Return [X, Y] of the center of cell containing provided text 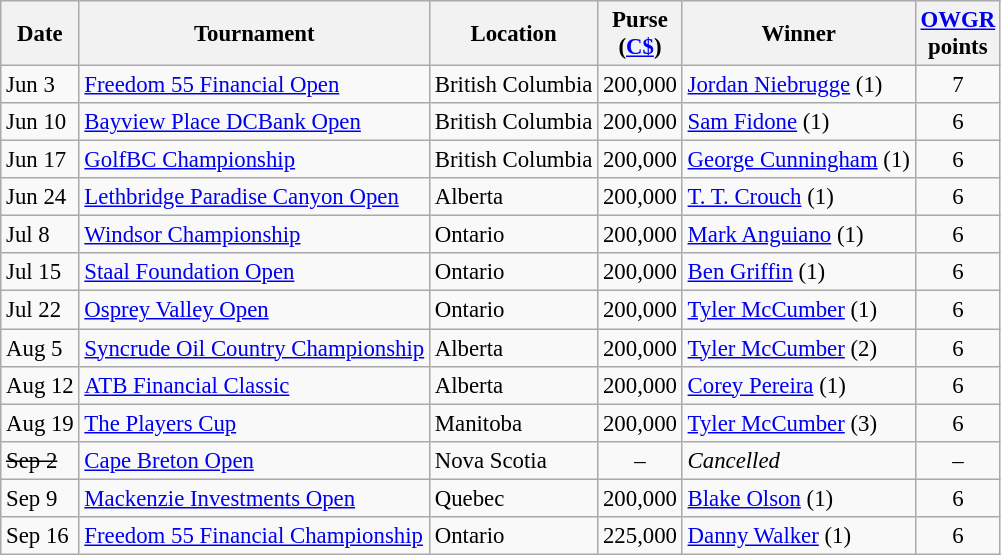
Ben Griffin (1) [798, 273]
Sep 2 [40, 460]
OWGRpoints [958, 34]
Manitoba [513, 423]
ATB Financial Classic [254, 385]
Osprey Valley Open [254, 310]
Jun 3 [40, 85]
Bayview Place DCBank Open [254, 122]
Cancelled [798, 460]
Tournament [254, 34]
Jun 17 [40, 160]
Jul 22 [40, 310]
Location [513, 34]
Tyler McCumber (3) [798, 423]
Aug 12 [40, 385]
Aug 5 [40, 348]
Danny Walker (1) [798, 536]
Staal Foundation Open [254, 273]
T. T. Crouch (1) [798, 197]
Jun 24 [40, 197]
Mark Anguiano (1) [798, 235]
The Players Cup [254, 423]
Nova Scotia [513, 460]
Freedom 55 Financial Championship [254, 536]
Sam Fidone (1) [798, 122]
Jul 8 [40, 235]
Sep 16 [40, 536]
Quebec [513, 498]
Jul 15 [40, 273]
Lethbridge Paradise Canyon Open [254, 197]
GolfBC Championship [254, 160]
225,000 [640, 536]
Sep 9 [40, 498]
Freedom 55 Financial Open [254, 85]
Corey Pereira (1) [798, 385]
Cape Breton Open [254, 460]
Tyler McCumber (1) [798, 310]
Mackenzie Investments Open [254, 498]
Windsor Championship [254, 235]
Blake Olson (1) [798, 498]
Purse(C$) [640, 34]
Jun 10 [40, 122]
Tyler McCumber (2) [798, 348]
Aug 19 [40, 423]
Winner [798, 34]
Syncrude Oil Country Championship [254, 348]
7 [958, 85]
Date [40, 34]
George Cunningham (1) [798, 160]
Jordan Niebrugge (1) [798, 85]
